Locate the cell with the specified text and output its (X, Y) center coordinate. 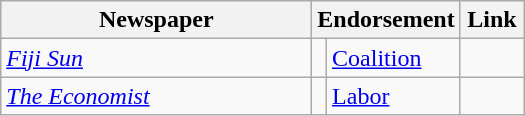
Link (492, 20)
Coalition (394, 58)
Labor (394, 96)
Endorsement (386, 20)
Fiji Sun (156, 58)
Newspaper (156, 20)
The Economist (156, 96)
